Detect which cell encompasses the target text, then output its [x, y] center coordinate. 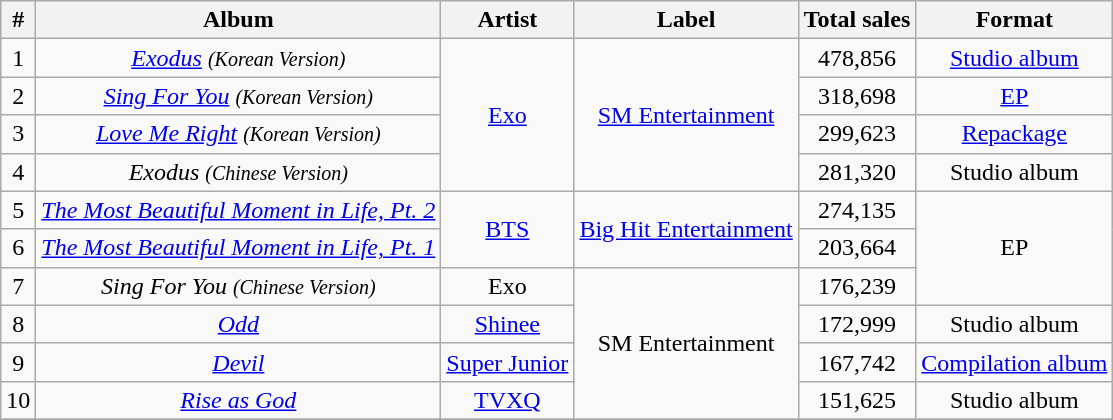
Artist [508, 20]
151,625 [857, 400]
478,856 [857, 58]
Sing For You (Korean Version) [238, 96]
Compilation album [1014, 362]
Big Hit Entertainment [686, 229]
Rise as God [238, 400]
10 [18, 400]
5 [18, 210]
3 [18, 134]
Odd [238, 324]
Super Junior [508, 362]
The Most Beautiful Moment in Life, Pt. 2 [238, 210]
Album [238, 20]
BTS [508, 229]
274,135 [857, 210]
167,742 [857, 362]
Sing For You (Chinese Version) [238, 286]
TVXQ [508, 400]
176,239 [857, 286]
Exodus (Chinese Version) [238, 172]
Exodus (Korean Version) [238, 58]
281,320 [857, 172]
Format [1014, 20]
7 [18, 286]
4 [18, 172]
1 [18, 58]
203,664 [857, 248]
2 [18, 96]
# [18, 20]
9 [18, 362]
Label [686, 20]
Love Me Right (Korean Version) [238, 134]
172,999 [857, 324]
Total sales [857, 20]
299,623 [857, 134]
8 [18, 324]
The Most Beautiful Moment in Life, Pt. 1 [238, 248]
Shinee [508, 324]
Devil [238, 362]
Repackage [1014, 134]
6 [18, 248]
318,698 [857, 96]
